Determine the [X, Y] coordinate at the center of the cell enclosing the given text.  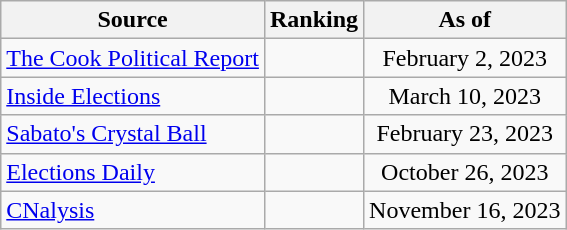
Source [133, 20]
March 10, 2023 [465, 96]
November 16, 2023 [465, 210]
Sabato's Crystal Ball [133, 134]
Inside Elections [133, 96]
October 26, 2023 [465, 172]
As of [465, 20]
The Cook Political Report [133, 58]
Ranking [314, 20]
CNalysis [133, 210]
February 2, 2023 [465, 58]
February 23, 2023 [465, 134]
Elections Daily [133, 172]
